Find where the given text appears and provide that cell's center as (X, Y) coordinate. 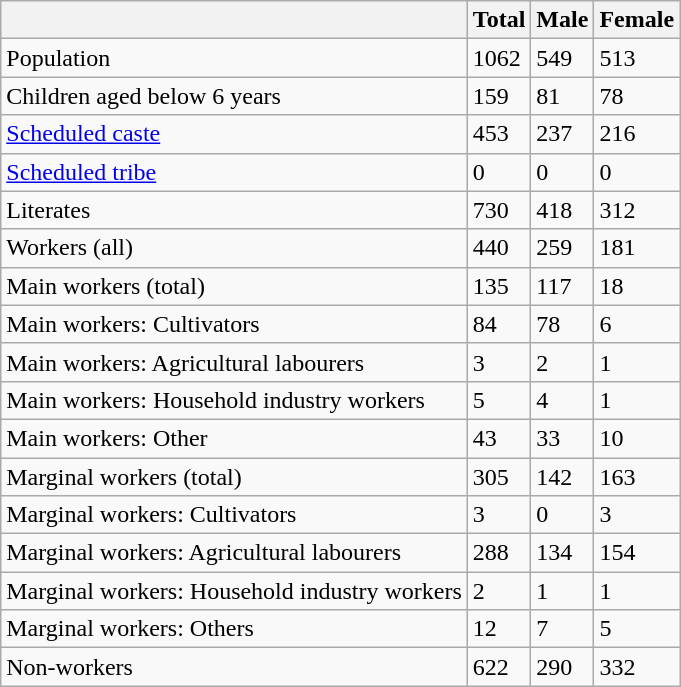
Children aged below 6 years (234, 96)
Workers (all) (234, 248)
Marginal workers (total) (234, 477)
10 (637, 438)
549 (562, 58)
Female (637, 20)
33 (562, 438)
216 (637, 134)
Main workers (total) (234, 286)
117 (562, 286)
Literates (234, 210)
Scheduled caste (234, 134)
154 (637, 553)
332 (637, 667)
453 (499, 134)
Marginal workers: Agricultural labourers (234, 553)
12 (499, 629)
159 (499, 96)
Marginal workers: Household industry workers (234, 591)
Scheduled tribe (234, 172)
259 (562, 248)
6 (637, 324)
Population (234, 58)
Marginal workers: Others (234, 629)
237 (562, 134)
Male (562, 20)
Main workers: Other (234, 438)
440 (499, 248)
84 (499, 324)
Non-workers (234, 667)
7 (562, 629)
513 (637, 58)
Main workers: Cultivators (234, 324)
1062 (499, 58)
Main workers: Household industry workers (234, 400)
134 (562, 553)
142 (562, 477)
18 (637, 286)
4 (562, 400)
622 (499, 667)
81 (562, 96)
135 (499, 286)
312 (637, 210)
305 (499, 477)
Total (499, 20)
Main workers: Agricultural labourers (234, 362)
Marginal workers: Cultivators (234, 515)
288 (499, 553)
290 (562, 667)
43 (499, 438)
418 (562, 210)
730 (499, 210)
163 (637, 477)
181 (637, 248)
